For the text-containing cell, return its midpoint in (X, Y) coordinate format. 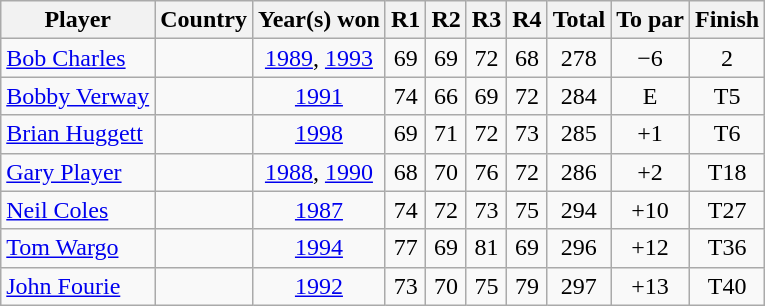
66 (446, 96)
Country (204, 20)
R4 (527, 20)
Gary Player (78, 172)
79 (527, 286)
Neil Coles (78, 210)
2 (728, 58)
1987 (318, 210)
T6 (728, 134)
Player (78, 20)
T36 (728, 248)
Bob Charles (78, 58)
R1 (405, 20)
John Fourie (78, 286)
T40 (728, 286)
297 (579, 286)
285 (579, 134)
+2 (650, 172)
T27 (728, 210)
To par (650, 20)
+12 (650, 248)
Total (579, 20)
R3 (486, 20)
Finish (728, 20)
1991 (318, 96)
R2 (446, 20)
1988, 1990 (318, 172)
294 (579, 210)
1989, 1993 (318, 58)
296 (579, 248)
Brian Huggett (78, 134)
71 (446, 134)
−6 (650, 58)
E (650, 96)
Bobby Verway (78, 96)
T5 (728, 96)
81 (486, 248)
+10 (650, 210)
Year(s) won (318, 20)
286 (579, 172)
+1 (650, 134)
T18 (728, 172)
+13 (650, 286)
278 (579, 58)
1992 (318, 286)
77 (405, 248)
1994 (318, 248)
Tom Wargo (78, 248)
284 (579, 96)
76 (486, 172)
1998 (318, 134)
